Return the (X, Y) coordinate for the center point of the cell that contains the specified text.  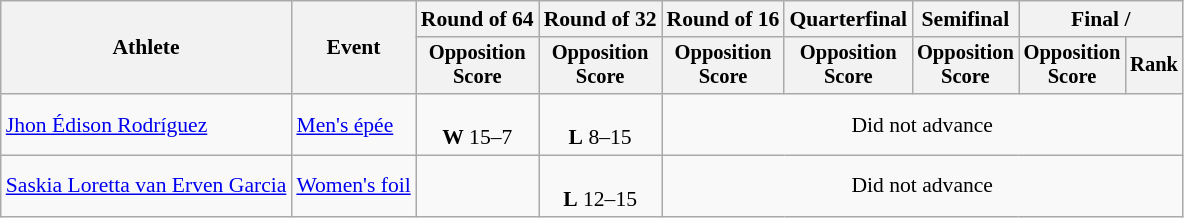
Saskia Loretta van Erven Garcia (146, 186)
Women's foil (353, 186)
Final / (1101, 19)
Rank (1154, 66)
Round of 32 (600, 19)
L 12–15 (600, 186)
Event (353, 48)
Men's épée (353, 124)
Round of 64 (478, 19)
Round of 16 (724, 19)
L 8–15 (600, 124)
Semifinal (966, 19)
Quarterfinal (848, 19)
Jhon Édison Rodríguez (146, 124)
W 15–7 (478, 124)
Athlete (146, 48)
